Pinpoint the cell where the given text exists, returning its [X, Y] midpoint coordinate. 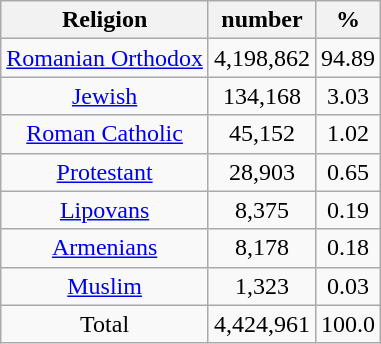
0.18 [348, 248]
1,323 [262, 286]
Roman Catholic [105, 134]
100.0 [348, 324]
8,178 [262, 248]
Lipovans [105, 210]
45,152 [262, 134]
0.19 [348, 210]
% [348, 20]
3.03 [348, 96]
28,903 [262, 172]
Romanian Orthodox [105, 58]
94.89 [348, 58]
Jewish [105, 96]
4,198,862 [262, 58]
0.65 [348, 172]
Protestant [105, 172]
8,375 [262, 210]
0.03 [348, 286]
134,168 [262, 96]
number [262, 20]
4,424,961 [262, 324]
Religion [105, 20]
Total [105, 324]
Muslim [105, 286]
Armenians [105, 248]
1.02 [348, 134]
